Locate the cell with the specified text and output its (x, y) center coordinate. 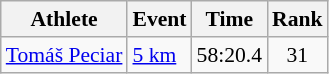
Rank (298, 19)
Event (159, 19)
58:20.4 (230, 55)
Tomáš Peciar (64, 55)
5 km (159, 55)
Athlete (64, 19)
31 (298, 55)
Time (230, 19)
